Detect which cell encompasses the target text, then output its [x, y] center coordinate. 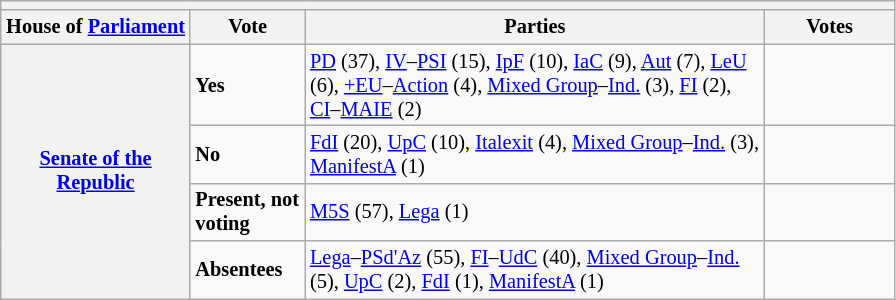
Lega–PSd'Az (55), FI–UdC (40), Mixed Group–Ind. (5), UpC (2), FdI (1), ManifestA (1) [535, 270]
Parties [535, 27]
No [248, 154]
Senate of the Republic [96, 172]
M5S (57), Lega (1) [535, 212]
Present, not voting [248, 212]
House of Parliament [96, 27]
Absentees [248, 270]
FdI (20), UpC (10), Italexit (4), Mixed Group–Ind. (3), ManifestA (1) [535, 154]
Vote [248, 27]
Votes [830, 27]
Yes [248, 85]
PD (37), IV–PSI (15), IpF (10), IaC (9), Aut (7), LeU (6), +EU–Action (4), Mixed Group–Ind. (3), FI (2), CI–MAIE (2) [535, 85]
